Scan for the cell matching the given text and deliver its [x, y] coordinate at center. 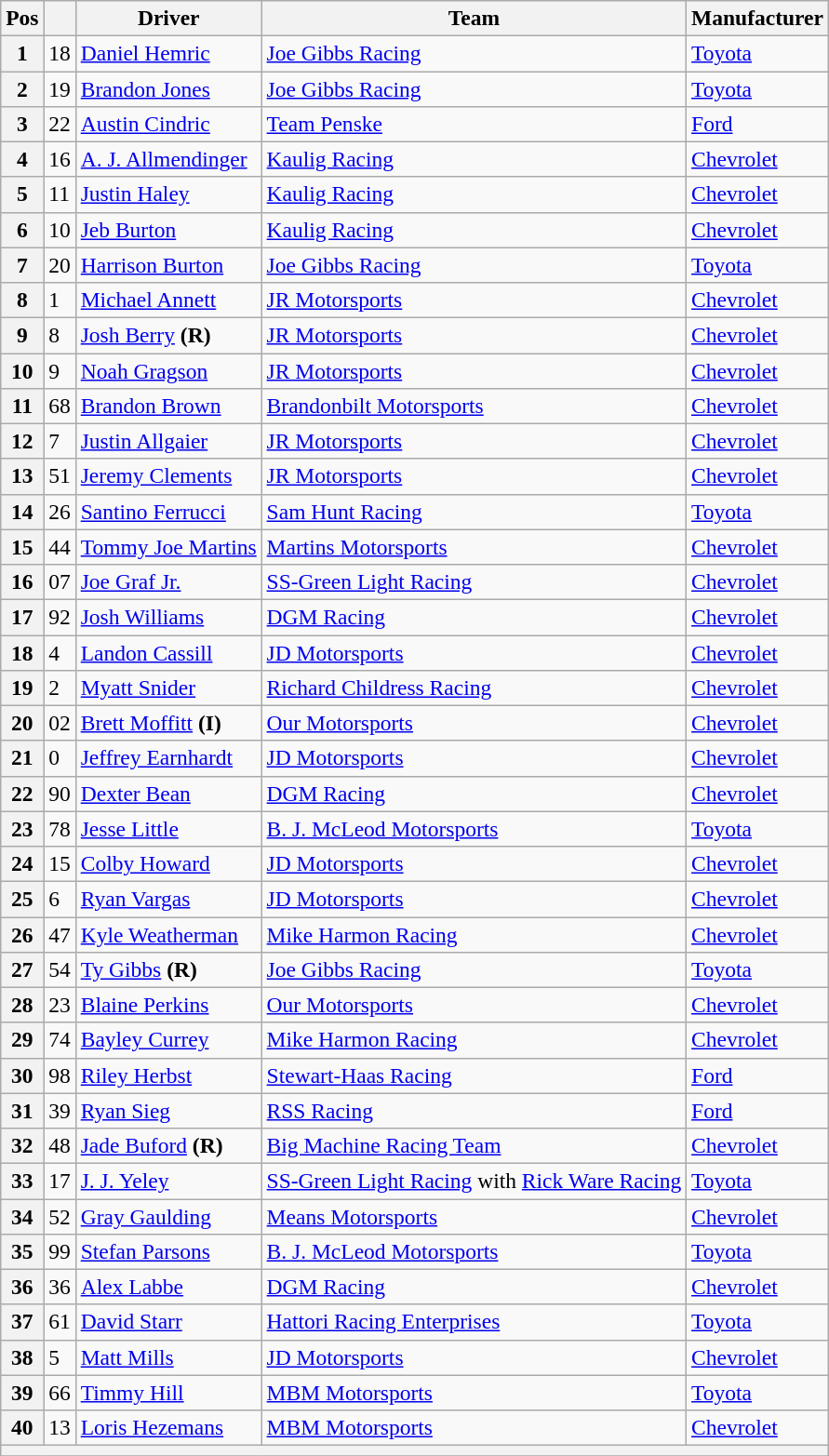
90 [60, 794]
Colby Howard [168, 863]
Michael Annett [168, 300]
Jeffrey Earnhardt [168, 758]
44 [60, 547]
RSS Racing [474, 1111]
54 [60, 969]
Justin Allgaier [168, 441]
Justin Haley [168, 194]
Josh Berry (R) [168, 335]
Tommy Joe Martins [168, 547]
Martins Motorsports [474, 547]
Kyle Weatherman [168, 934]
Alex Labbe [168, 1287]
Josh Williams [168, 617]
28 [22, 1005]
61 [60, 1322]
07 [60, 581]
Ryan Sieg [168, 1111]
Santino Ferrucci [168, 512]
Harrison Burton [168, 265]
Brandon Jones [168, 88]
SS-Green Light Racing [474, 581]
32 [22, 1145]
37 [22, 1322]
31 [22, 1111]
Hattori Racing Enterprises [474, 1322]
Manufacturer [757, 18]
21 [22, 758]
Myatt Snider [168, 688]
98 [60, 1075]
Jeremy Clements [168, 476]
Brandonbilt Motorsports [474, 406]
Driver [168, 18]
J. J. Yeley [168, 1181]
Jade Buford (R) [168, 1145]
74 [60, 1040]
Austin Cindric [168, 124]
0 [60, 758]
25 [22, 899]
Ryan Vargas [168, 899]
12 [22, 441]
A. J. Allmendinger [168, 159]
52 [60, 1216]
Big Machine Racing Team [474, 1145]
Dexter Bean [168, 794]
38 [22, 1357]
Pos [22, 18]
66 [60, 1393]
Landon Cassill [168, 652]
51 [60, 476]
Loris Hezemans [168, 1427]
48 [60, 1145]
Brandon Brown [168, 406]
24 [22, 863]
92 [60, 617]
David Starr [168, 1322]
78 [60, 829]
Brett Moffitt (I) [168, 723]
40 [22, 1427]
3 [22, 124]
Timmy Hill [168, 1393]
Means Motorsports [474, 1216]
29 [22, 1040]
68 [60, 406]
34 [22, 1216]
47 [60, 934]
02 [60, 723]
27 [22, 969]
Joe Graf Jr. [168, 581]
35 [22, 1251]
33 [22, 1181]
Daniel Hemric [168, 53]
SS-Green Light Racing with Rick Ware Racing [474, 1181]
Jeb Burton [168, 230]
Gray Gaulding [168, 1216]
Jesse Little [168, 829]
Blaine Perkins [168, 1005]
Stefan Parsons [168, 1251]
Richard Childress Racing [474, 688]
Matt Mills [168, 1357]
Riley Herbst [168, 1075]
30 [22, 1075]
Noah Gragson [168, 370]
Ty Gibbs (R) [168, 969]
14 [22, 512]
Sam Hunt Racing [474, 512]
Bayley Currey [168, 1040]
Team [474, 18]
Team Penske [474, 124]
99 [60, 1251]
Stewart-Haas Racing [474, 1075]
